Extract the (x, y) coordinate from the center of the cell holding the provided text.  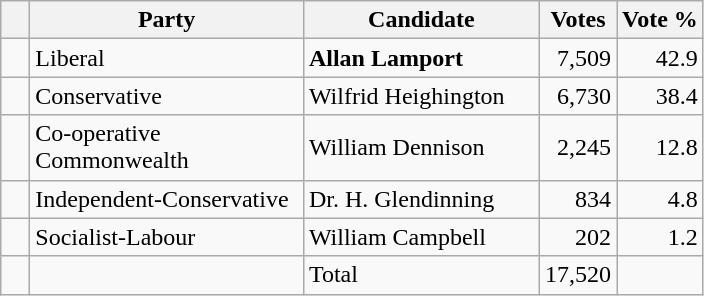
Wilfrid Heighington (421, 96)
834 (578, 199)
Liberal (167, 58)
12.8 (660, 148)
Candidate (421, 20)
Dr. H. Glendinning (421, 199)
William Campbell (421, 237)
6,730 (578, 96)
Co-operative Commonwealth (167, 148)
2,245 (578, 148)
Party (167, 20)
Socialist-Labour (167, 237)
Vote % (660, 20)
William Dennison (421, 148)
202 (578, 237)
Total (421, 275)
38.4 (660, 96)
Conservative (167, 96)
1.2 (660, 237)
Votes (578, 20)
7,509 (578, 58)
42.9 (660, 58)
17,520 (578, 275)
4.8 (660, 199)
Independent-Conservative (167, 199)
Allan Lamport (421, 58)
